Identify which cell holds the provided text, then report its (x, y) central coordinate. 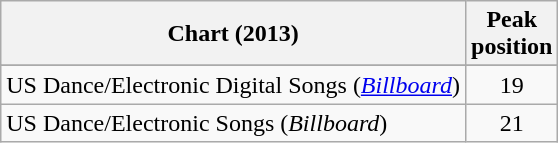
Chart (2013) (234, 34)
US Dance/Electronic Songs (Billboard) (234, 123)
19 (512, 85)
21 (512, 123)
Peakposition (512, 34)
US Dance/Electronic Digital Songs (Billboard) (234, 85)
